Capture the cell that displays the provided text and extract its [X, Y] central coordinate. 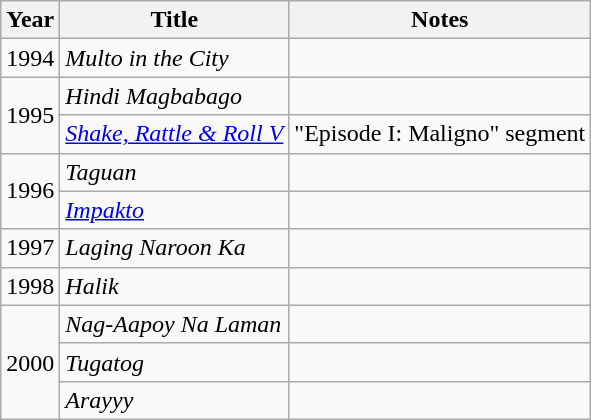
Laging Naroon Ka [174, 248]
1996 [30, 191]
"Episode I: Maligno" segment [440, 134]
1998 [30, 286]
1995 [30, 115]
Arayyy [174, 400]
Halik [174, 286]
Nag-Aapoy Na Laman [174, 324]
1997 [30, 248]
Impakto [174, 210]
1994 [30, 58]
Shake, Rattle & Roll V [174, 134]
Hindi Magbabago [174, 96]
Year [30, 20]
Multo in the City [174, 58]
Tugatog [174, 362]
Notes [440, 20]
Title [174, 20]
Taguan [174, 172]
2000 [30, 362]
